From the cell containing the given text, extract its center point as (x, y) coordinate. 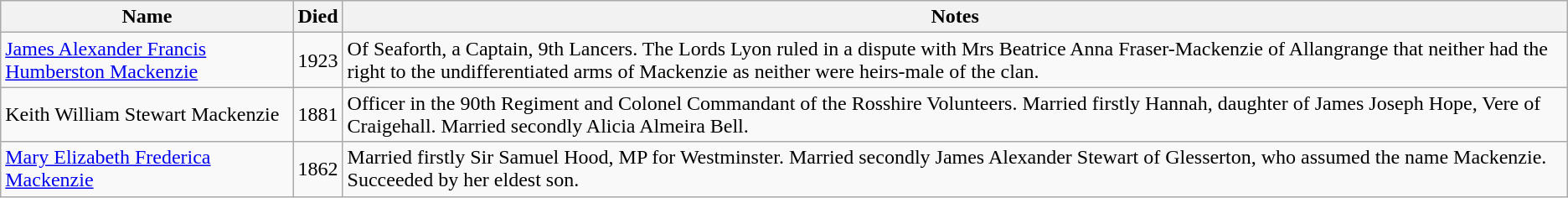
1881 (318, 114)
1923 (318, 60)
Mary Elizabeth Frederica Mackenzie (147, 169)
Name (147, 17)
Keith William Stewart Mackenzie (147, 114)
1862 (318, 169)
Died (318, 17)
Notes (955, 17)
James Alexander Francis Humberston Mackenzie (147, 60)
